From the cell containing the given text, extract its center point as [X, Y] coordinate. 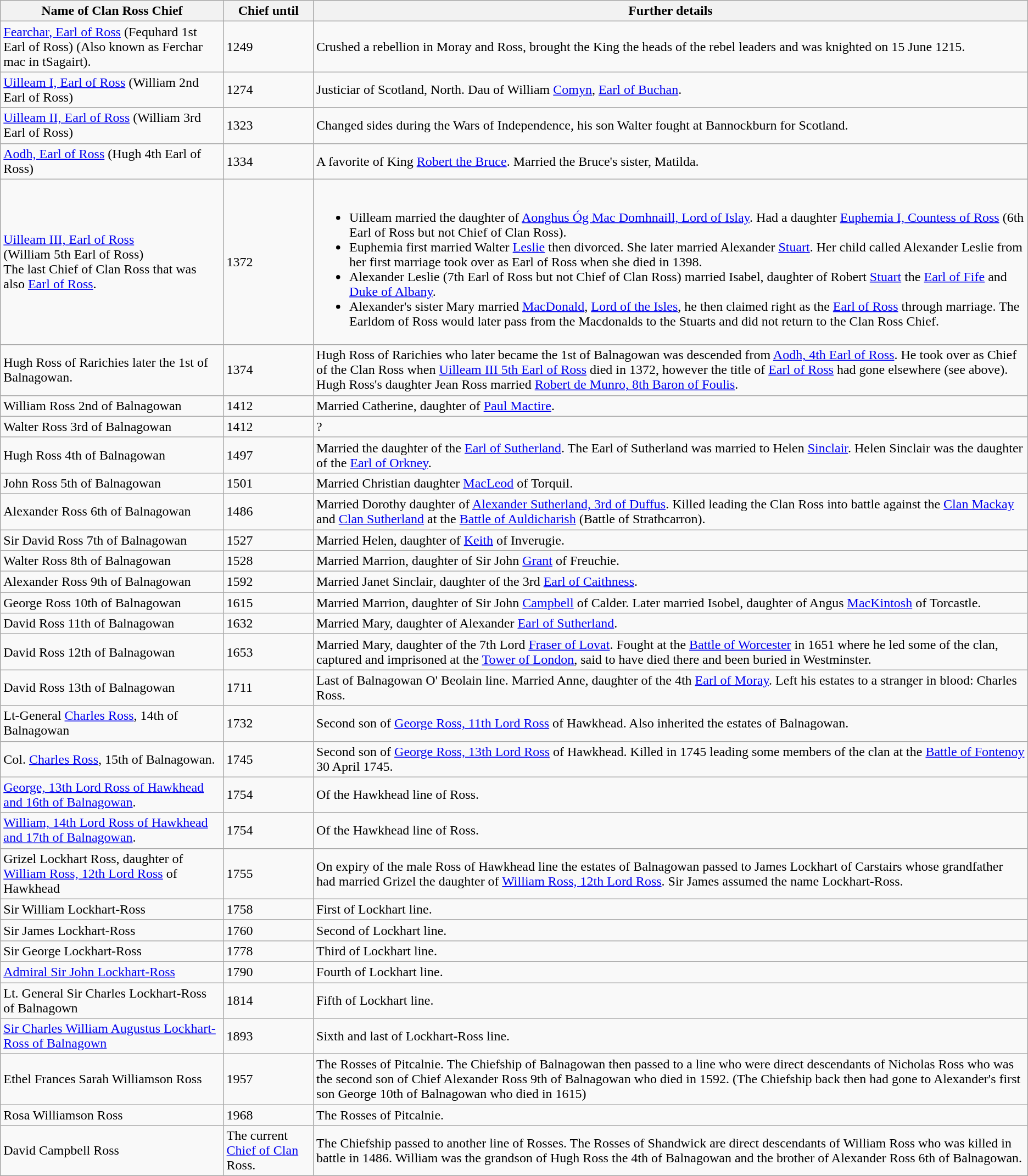
The current Chief of Clan Ross. [269, 1151]
1527 [269, 540]
Uilleam III, Earl of Ross(William 5th Earl of Ross)The last Chief of Clan Ross that was also Earl of Ross. [112, 262]
1968 [269, 1115]
Lt. General Sir Charles Lockhart-Ross of Balnagown [112, 1000]
1814 [269, 1000]
1632 [269, 624]
Name of Clan Ross Chief [112, 11]
1374 [269, 370]
1957 [269, 1079]
A favorite of King Robert the Bruce. Married the Bruce's sister, Matilda. [671, 161]
Fearchar, Earl of Ross (Fequhard 1st Earl of Ross) (Also known as Ferchar mac in tSagairt). [112, 47]
George Ross 10th of Balnagowan [112, 603]
Fourth of Lockhart line. [671, 972]
Married Helen, daughter of Keith of Inverugie. [671, 540]
Aodh, Earl of Ross (Hugh 4th Earl of Ross) [112, 161]
1653 [269, 652]
Sir William Lockhart-Ross [112, 909]
Fifth of Lockhart line. [671, 1000]
Married Mary, daughter of Alexander Earl of Sutherland. [671, 624]
1758 [269, 909]
David Ross 11th of Balnagowan [112, 624]
Walter Ross 3rd of Balnagowan [112, 427]
Admiral Sir John Lockhart-Ross [112, 972]
Crushed a rebellion in Moray and Ross, brought the King the heads of the rebel leaders and was knighted on 15 June 1215. [671, 47]
1486 [269, 512]
1274 [269, 90]
Sixth and last of Lockhart-Ross line. [671, 1037]
1893 [269, 1037]
Sir James Lockhart-Ross [112, 930]
1592 [269, 582]
1755 [269, 873]
Ethel Frances Sarah Williamson Ross [112, 1079]
? [671, 427]
1528 [269, 561]
George, 13th Lord Ross of Hawkhead and 16th of Balnagowan. [112, 795]
Uilleam II, Earl of Ross (William 3rd Earl of Ross) [112, 125]
John Ross 5th of Balnagowan [112, 483]
Changed sides during the Wars of Independence, his son Walter fought at Bannockburn for Scotland. [671, 125]
Uilleam I, Earl of Ross (William 2nd Earl of Ross) [112, 90]
1323 [269, 125]
Alexander Ross 6th of Balnagowan [112, 512]
Married Marrion, daughter of Sir John Campbell of Calder. Later married Isobel, daughter of Angus MacKintosh of Torcastle. [671, 603]
1760 [269, 930]
Hugh Ross 4th of Balnagowan [112, 455]
Hugh Ross of Rarichies later the 1st of Balnagowan. [112, 370]
Justiciar of Scotland, North. Dau of William Comyn, Earl of Buchan. [671, 90]
Second of Lockhart line. [671, 930]
Married Christian daughter MacLeod of Torquil. [671, 483]
Walter Ross 8th of Balnagowan [112, 561]
Alexander Ross 9th of Balnagowan [112, 582]
1711 [269, 687]
Rosa Williamson Ross [112, 1115]
1615 [269, 603]
David Ross 13th of Balnagowan [112, 687]
First of Lockhart line. [671, 909]
David Campbell Ross [112, 1151]
1372 [269, 262]
1497 [269, 455]
Sir George Lockhart-Ross [112, 951]
Sir David Ross 7th of Balnagowan [112, 540]
1790 [269, 972]
Last of Balnagowan O' Beolain line. Married Anne, daughter of the 4th Earl of Moray. Left his estates to a stranger in blood: Charles Ross. [671, 687]
Second son of George Ross, 11th Lord Ross of Hawkhead. Also inherited the estates of Balnagowan. [671, 724]
Married Janet Sinclair, daughter of the 3rd Earl of Caithness. [671, 582]
Further details [671, 11]
1249 [269, 47]
Third of Lockhart line. [671, 951]
Sir Charles William Augustus Lockhart-Ross of Balnagown [112, 1037]
1745 [269, 759]
Grizel Lockhart Ross, daughter of William Ross, 12th Lord Ross of Hawkhead [112, 873]
1778 [269, 951]
The Rosses of Pitcalnie. [671, 1115]
William Ross 2nd of Balnagowan [112, 406]
1334 [269, 161]
Married Marrion, daughter of Sir John Grant of Freuchie. [671, 561]
Col. Charles Ross, 15th of Balnagowan. [112, 759]
1732 [269, 724]
David Ross 12th of Balnagowan [112, 652]
Married Catherine, daughter of Paul Mactire. [671, 406]
Lt-General Charles Ross, 14th of Balnagowan [112, 724]
1501 [269, 483]
Second son of George Ross, 13th Lord Ross of Hawkhead. Killed in 1745 leading some members of the clan at the Battle of Fontenoy 30 April 1745. [671, 759]
William, 14th Lord Ross of Hawkhead and 17th of Balnagowan. [112, 830]
Chief until [269, 11]
